From the cell containing the given text, extract its center point as (X, Y) coordinate. 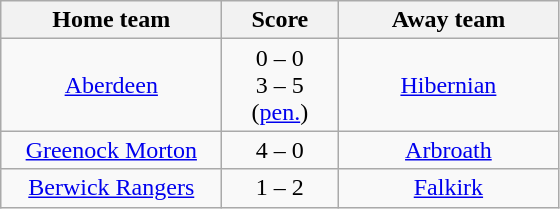
Hibernian (448, 85)
Score (280, 20)
Home team (112, 20)
Aberdeen (112, 85)
Away team (448, 20)
0 – 0 3 – 5 (pen.) (280, 85)
Berwick Rangers (112, 188)
Falkirk (448, 188)
1 – 2 (280, 188)
4 – 0 (280, 150)
Arbroath (448, 150)
Greenock Morton (112, 150)
